Capture the cell that displays the provided text and extract its [x, y] central coordinate. 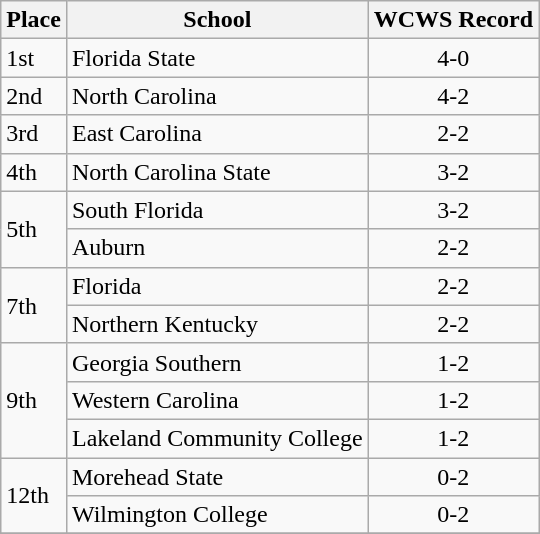
4-0 [453, 58]
Florida [217, 286]
7th [34, 305]
Place [34, 20]
Morehead State [217, 477]
South Florida [217, 210]
School [217, 20]
Northern Kentucky [217, 324]
Florida State [217, 58]
Wilmington College [217, 515]
4th [34, 172]
Auburn [217, 248]
5th [34, 229]
4-2 [453, 96]
2nd [34, 96]
North Carolina State [217, 172]
East Carolina [217, 134]
1st [34, 58]
3rd [34, 134]
WCWS Record [453, 20]
Lakeland Community College [217, 438]
Western Carolina [217, 400]
12th [34, 496]
9th [34, 400]
Georgia Southern [217, 362]
North Carolina [217, 96]
